Provide the (X, Y) coordinate of the cell's center where the given text is located.  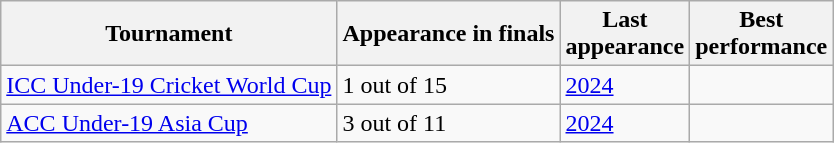
Appearance in finals (448, 34)
1 out of 15 (448, 85)
Bestperformance (762, 34)
ACC Under-19 Asia Cup (169, 123)
Tournament (169, 34)
ICC Under-19 Cricket World Cup (169, 85)
3 out of 11 (448, 123)
Lastappearance (625, 34)
